Return the (x, y) coordinate for the center point of the cell that contains the specified text.  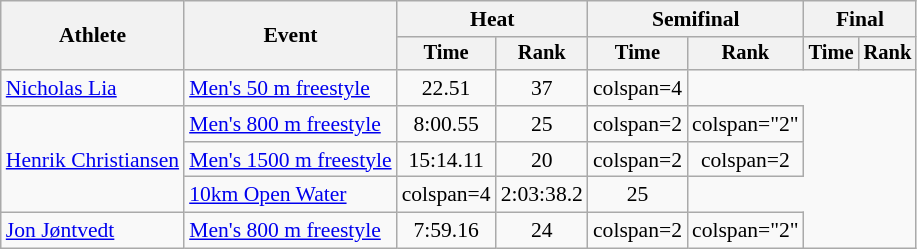
Event (290, 36)
Final (860, 19)
22.51 (446, 88)
15:14.11 (446, 160)
Athlete (92, 36)
2:03:38.2 (542, 195)
24 (542, 231)
Semifinal (696, 19)
37 (542, 88)
8:00.55 (446, 124)
10km Open Water (290, 195)
Nicholas Lia (92, 88)
7:59.16 (446, 231)
Heat (492, 19)
Men's 1500 m freestyle (290, 160)
20 (542, 160)
Henrik Christiansen (92, 160)
Men's 50 m freestyle (290, 88)
Jon Jøntvedt (92, 231)
